Find where the given text appears and provide that cell's center as [x, y] coordinate. 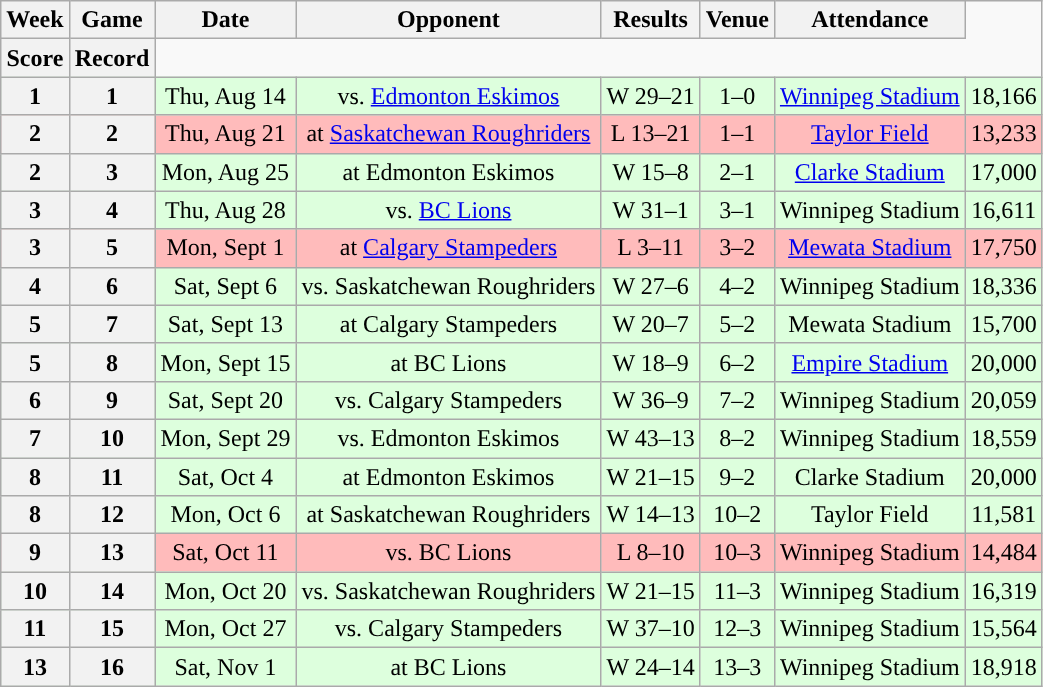
Sat, Sept 20 [226, 400]
W 27–6 [650, 286]
W 43–13 [650, 438]
Thu, Aug 14 [226, 96]
17,000 [1004, 172]
L 3–11 [650, 248]
1–1 [737, 134]
3–1 [737, 210]
16,319 [1004, 591]
16,611 [1004, 210]
Sat, Sept 6 [226, 286]
Mon, Aug 25 [226, 172]
Thu, Aug 21 [226, 134]
Empire Stadium [870, 362]
W 29–21 [650, 96]
6–2 [737, 362]
Venue [737, 20]
16 [112, 667]
Results [650, 20]
W 20–7 [650, 324]
2–1 [737, 172]
W 31–1 [650, 210]
Attendance [870, 20]
15 [112, 629]
20,059 [1004, 400]
14,484 [1004, 553]
Mon, Sept 29 [226, 438]
W 24–14 [650, 667]
Date [226, 20]
W 14–13 [650, 515]
10–2 [737, 515]
Thu, Aug 28 [226, 210]
Sat, Sept 13 [226, 324]
W 15–8 [650, 172]
17,750 [1004, 248]
11–3 [737, 591]
Sat, Oct 11 [226, 553]
15,564 [1004, 629]
Record [112, 58]
Mon, Oct 6 [226, 515]
18,918 [1004, 667]
Mon, Oct 27 [226, 629]
8–2 [737, 438]
12–3 [737, 629]
Opponent [448, 20]
L 13–21 [650, 134]
11,581 [1004, 515]
Mon, Sept 15 [226, 362]
Score [35, 58]
Game [112, 20]
Sat, Nov 1 [226, 667]
9–2 [737, 477]
W 18–9 [650, 362]
12 [112, 515]
10–3 [737, 553]
Mon, Oct 20 [226, 591]
4–2 [737, 286]
L 8–10 [650, 553]
18,336 [1004, 286]
W 36–9 [650, 400]
Sat, Oct 4 [226, 477]
Week [35, 20]
5–2 [737, 324]
13,233 [1004, 134]
W 37–10 [650, 629]
Mon, Sept 1 [226, 248]
13–3 [737, 667]
1–0 [737, 96]
14 [112, 591]
18,166 [1004, 96]
3–2 [737, 248]
18,559 [1004, 438]
15,700 [1004, 324]
7–2 [737, 400]
